Locate the cell with the specified text and output its (X, Y) center coordinate. 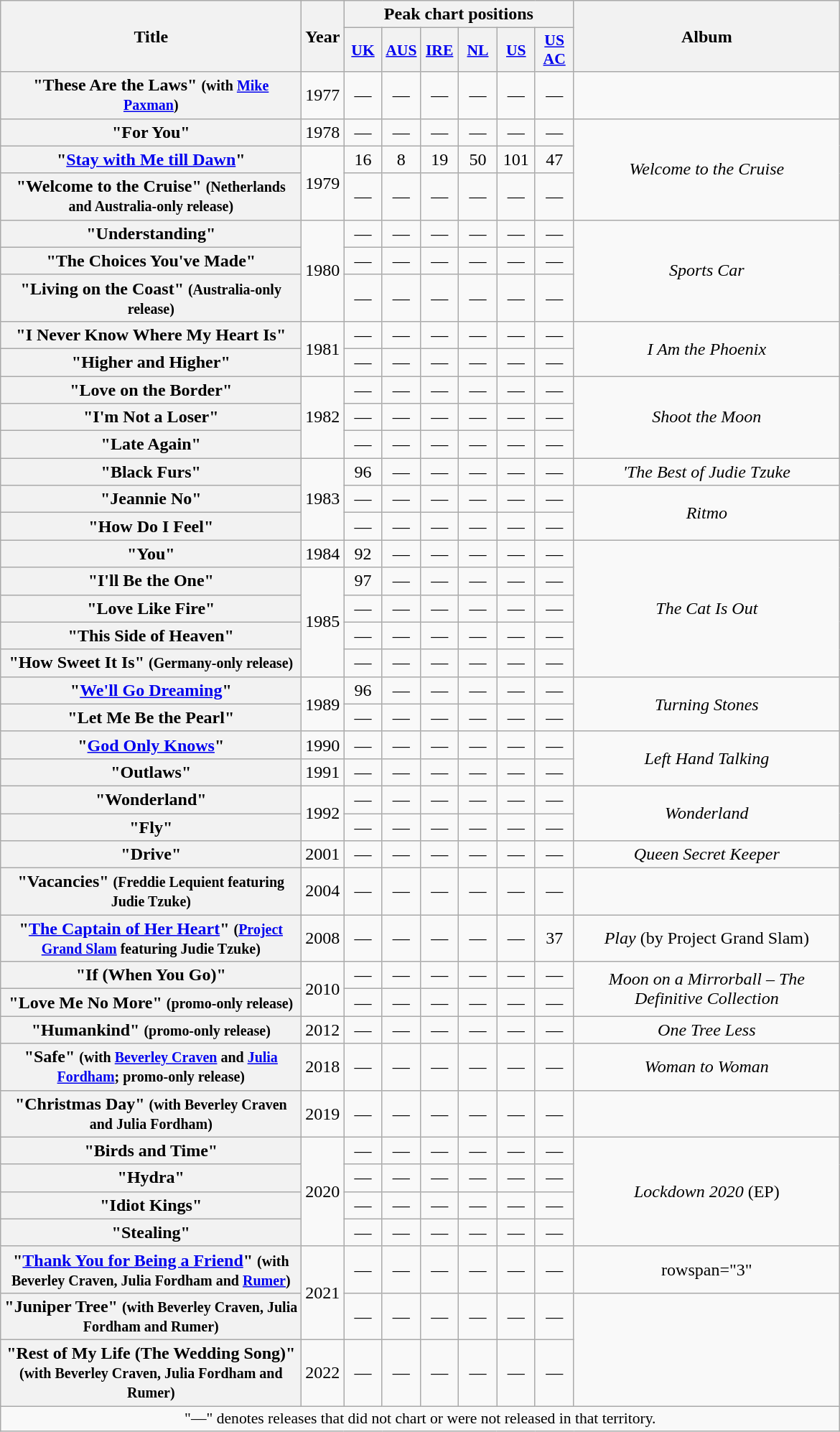
"Love Like Fire" (151, 608)
"Hydra" (151, 1178)
Peak chart positions (459, 14)
50 (478, 159)
"Rest of My Life (The Wedding Song)" (with Beverley Craven, Julia Fordham and Rumer) (151, 1372)
92 (363, 554)
1981 (323, 348)
1985 (323, 622)
"Safe" (with Beverley Craven and Julia Fordham; promo-only release) (151, 1067)
US (515, 50)
"Welcome to the Cruise" (Netherlands and Australia-only release) (151, 197)
US AC (554, 50)
"I Never Know Where My Heart Is" (151, 335)
1984 (323, 554)
"Stealing" (151, 1232)
1990 (323, 745)
"—" denotes releases that did not chart or were not released in that territory. (421, 1419)
1978 (323, 132)
Woman to Woman (706, 1067)
2010 (323, 989)
One Tree Less (706, 1030)
I Am the Phoenix (706, 348)
"Late Again" (151, 445)
"God Only Knows" (151, 745)
Sports Car (706, 270)
1979 (323, 182)
rowspan="3" (706, 1270)
"Christmas Day" (with Beverley Craven and Julia Fordham) (151, 1113)
"You" (151, 554)
2012 (323, 1030)
"Let Me Be the Pearl" (151, 717)
"Wonderland" (151, 799)
"Love Me No More" (promo-only release) (151, 1003)
"Drive" (151, 855)
Queen Secret Keeper (706, 855)
"Birds and Time" (151, 1150)
8 (401, 159)
"This Side of Heaven" (151, 636)
"We'll Go Dreaming" (151, 690)
1980 (323, 270)
Title (151, 36)
"The Captain of Her Heart" (Project Grand Slam featuring Judie Tzuke) (151, 938)
Lockdown 2020 (EP) (706, 1191)
1989 (323, 704)
UK (363, 50)
Moon on a Mirrorball – The Definitive Collection (706, 989)
"Outlaws" (151, 772)
2022 (323, 1372)
19 (439, 159)
"How Do I Feel" (151, 526)
"Idiot Kings" (151, 1205)
2018 (323, 1067)
1983 (323, 499)
37 (554, 938)
"These Are the Laws" (with Mike Paxman) (151, 95)
"Living on the Coast" (Australia-only release) (151, 297)
2021 (323, 1293)
"Thank You for Being a Friend" (with Beverley Craven, Julia Fordham and Rumer) (151, 1270)
"The Choices You've Made" (151, 261)
Turning Stones (706, 704)
"Humankind" (promo-only release) (151, 1030)
Wonderland (706, 813)
"Understanding" (151, 233)
Album (706, 36)
Welcome to the Cruise (706, 169)
1992 (323, 813)
2001 (323, 855)
2019 (323, 1113)
97 (363, 581)
2020 (323, 1191)
"I'll Be the One" (151, 581)
"Stay with Me till Dawn" (151, 159)
AUS (401, 50)
"Fly" (151, 827)
16 (363, 159)
1982 (323, 417)
"Higher and Higher" (151, 362)
"Juniper Tree" (with Beverley Craven, Julia Fordham and Rumer) (151, 1316)
1977 (323, 95)
1991 (323, 772)
47 (554, 159)
"Love on the Border" (151, 390)
"If (When You Go)" (151, 975)
IRE (439, 50)
The Cat Is Out (706, 608)
"Jeannie No" (151, 499)
Ritmo (706, 513)
"I'm Not a Loser" (151, 417)
Left Hand Talking (706, 758)
"How Sweet It Is" (Germany-only release) (151, 663)
"Vacancies" (Freddie Lequient featuring Judie Tzuke) (151, 892)
"For You" (151, 132)
2008 (323, 938)
2004 (323, 892)
Shoot the Moon (706, 417)
101 (515, 159)
"Black Furs" (151, 472)
Year (323, 36)
Play (by Project Grand Slam) (706, 938)
'The Best of Judie Tzuke (706, 472)
NL (478, 50)
